Detect which cell encompasses the target text, then output its [x, y] center coordinate. 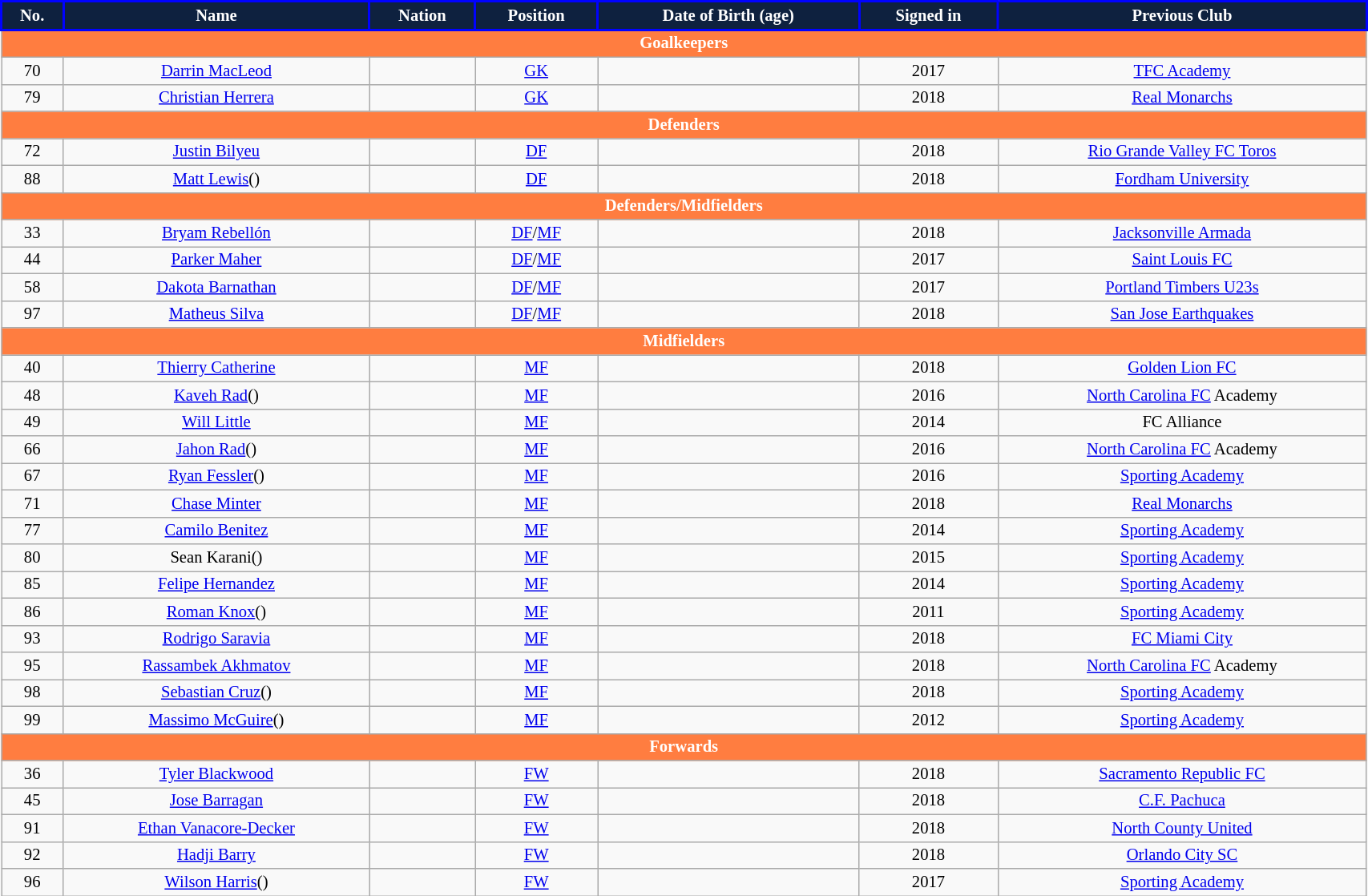
Jose Barragan [216, 801]
Massimo McGuire() [216, 720]
66 [32, 450]
Kaveh Rad() [216, 395]
2012 [928, 720]
95 [32, 666]
Ethan Vanacore-Decker [216, 828]
Defenders [684, 124]
Chase Minter [216, 503]
Rassambek Akhmatov [216, 666]
Forwards [684, 747]
36 [32, 773]
58 [32, 287]
Defenders/Midfielders [684, 206]
Jacksonville Armada [1182, 233]
Parker Maher [216, 260]
Justin Bilyeu [216, 151]
Sean Karani() [216, 557]
Goalkeepers [684, 42]
Camilo Benitez [216, 531]
2011 [928, 611]
FC Miami City [1182, 639]
97 [32, 314]
85 [32, 584]
Previous Club [1182, 14]
TFC Academy [1182, 71]
Position [537, 14]
Wilson Harris() [216, 882]
Rio Grande Valley FC Toros [1182, 151]
Nation [422, 14]
Date of Birth (age) [728, 14]
Thierry Catherine [216, 368]
No. [32, 14]
San Jose Earthquakes [1182, 314]
Tyler Blackwood [216, 773]
48 [32, 395]
FC Alliance [1182, 422]
93 [32, 639]
Midfielders [684, 341]
Sebastian Cruz() [216, 692]
Will Little [216, 422]
67 [32, 476]
96 [32, 882]
Fordham University [1182, 179]
79 [32, 98]
98 [32, 692]
Matt Lewis() [216, 179]
72 [32, 151]
Saint Louis FC [1182, 260]
Signed in [928, 14]
Orlando City SC [1182, 855]
Matheus Silva [216, 314]
33 [32, 233]
Golden Lion FC [1182, 368]
71 [32, 503]
Jahon Rad() [216, 450]
44 [32, 260]
77 [32, 531]
2015 [928, 557]
80 [32, 557]
91 [32, 828]
Bryam Rebellón [216, 233]
99 [32, 720]
92 [32, 855]
Sacramento Republic FC [1182, 773]
70 [32, 71]
North County United [1182, 828]
49 [32, 422]
88 [32, 179]
Hadji Barry [216, 855]
Rodrigo Saravia [216, 639]
40 [32, 368]
86 [32, 611]
Christian Herrera [216, 98]
C.F. Pachuca [1182, 801]
45 [32, 801]
Darrin MacLeod [216, 71]
Name [216, 14]
Roman Knox() [216, 611]
Dakota Barnathan [216, 287]
Felipe Hernandez [216, 584]
Portland Timbers U23s [1182, 287]
Ryan Fessler() [216, 476]
